Find where the given text appears and provide that cell's center as (x, y) coordinate. 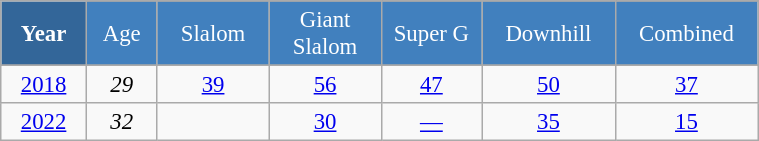
Combined (686, 34)
50 (549, 85)
GiantSlalom (325, 34)
— (432, 122)
15 (686, 122)
29 (122, 85)
35 (549, 122)
30 (325, 122)
2018 (44, 85)
Year (44, 34)
37 (686, 85)
32 (122, 122)
47 (432, 85)
56 (325, 85)
Age (122, 34)
39 (213, 85)
Downhill (549, 34)
Super G (432, 34)
2022 (44, 122)
Slalom (213, 34)
